Provide the (x, y) coordinate of the cell's center where the given text is located.  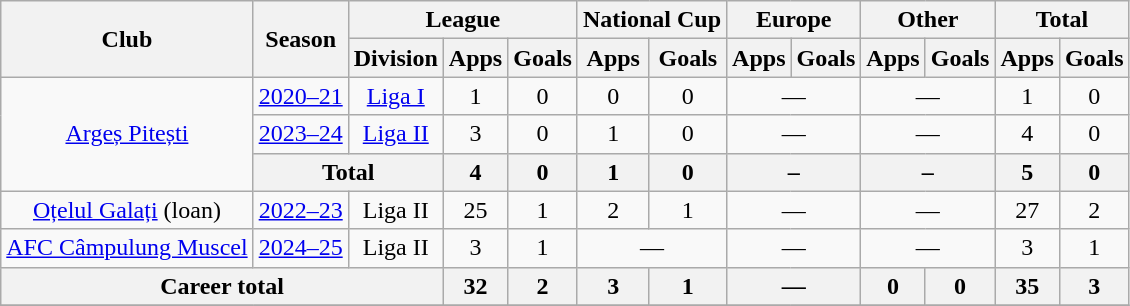
Europe (794, 20)
35 (1027, 286)
27 (1027, 210)
National Cup (652, 20)
Division (396, 58)
32 (475, 286)
2022–23 (300, 210)
League (462, 20)
Club (127, 39)
2024–25 (300, 248)
Season (300, 39)
2020–21 (300, 96)
Oțelul Galați (loan) (127, 210)
AFC Câmpulung Muscel (127, 248)
5 (1027, 172)
Argeș Pitești (127, 134)
2023–24 (300, 134)
Liga I (396, 96)
25 (475, 210)
Other (928, 20)
Career total (222, 286)
